Extract the (X, Y) coordinate from the center of the cell holding the provided text.  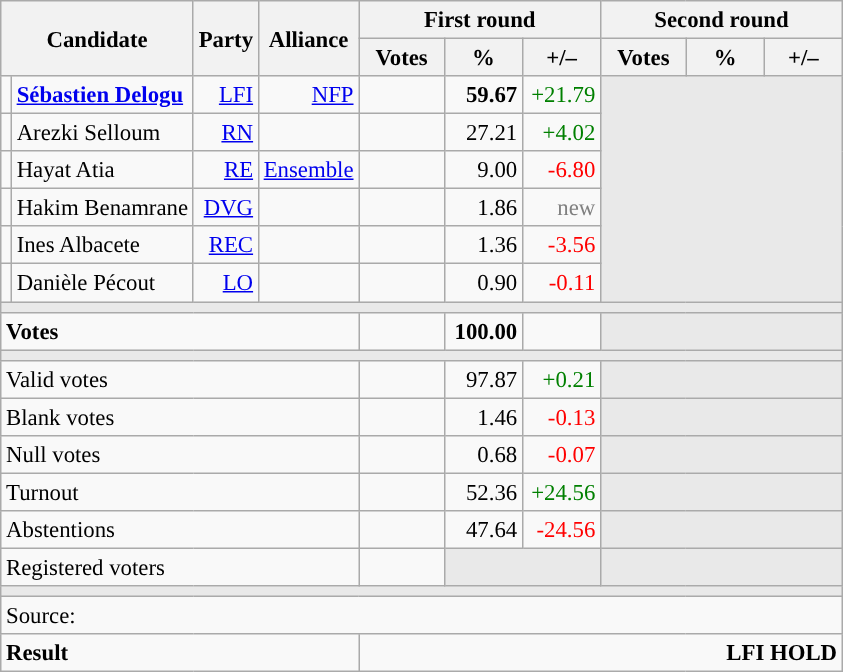
Danièle Pécout (102, 283)
47.64 (483, 530)
Turnout (180, 492)
Sébastien Delogu (102, 95)
-24.56 (561, 530)
Valid votes (180, 379)
Alliance (308, 38)
LFI (226, 95)
REC (226, 245)
1.46 (483, 417)
100.00 (483, 331)
Blank votes (180, 417)
0.90 (483, 283)
97.87 (483, 379)
Result (180, 653)
Null votes (180, 455)
LO (226, 283)
0.68 (483, 455)
59.67 (483, 95)
1.36 (483, 245)
NFP (308, 95)
+21.79 (561, 95)
9.00 (483, 170)
27.21 (483, 133)
First round (480, 20)
+4.02 (561, 133)
Second round (722, 20)
Hayat Atia (102, 170)
+24.56 (561, 492)
Party (226, 38)
Arezki Selloum (102, 133)
RE (226, 170)
Abstentions (180, 530)
-0.13 (561, 417)
Registered voters (180, 567)
RN (226, 133)
-0.07 (561, 455)
DVG (226, 208)
-0.11 (561, 283)
Ines Albacete (102, 245)
Hakim Benamrane (102, 208)
Ensemble (308, 170)
+0.21 (561, 379)
Source: (422, 616)
52.36 (483, 492)
LFI HOLD (601, 653)
Candidate (98, 38)
1.86 (483, 208)
-6.80 (561, 170)
-3.56 (561, 245)
new (561, 208)
